Determine the (x, y) coordinate at the center of the cell enclosing the given text.  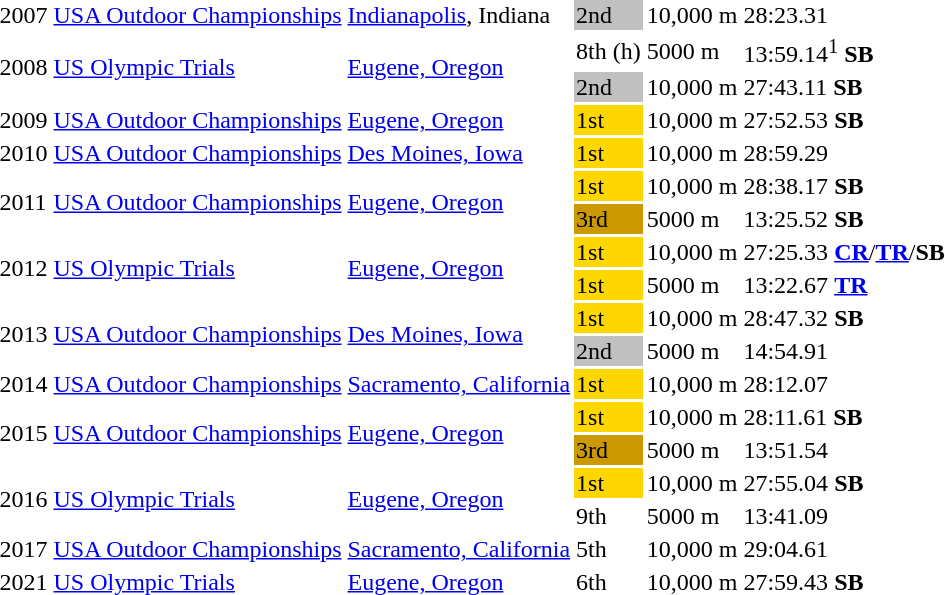
9th (609, 516)
5th (609, 549)
8th (h) (609, 51)
Indianapolis, Indiana (459, 15)
